Pinpoint the cell where the given text exists, returning its [X, Y] midpoint coordinate. 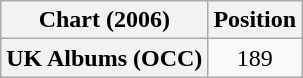
Chart (2006) [104, 20]
UK Albums (OCC) [104, 58]
Position [255, 20]
189 [255, 58]
